Return the (x, y) coordinate for the center point of the cell that contains the specified text.  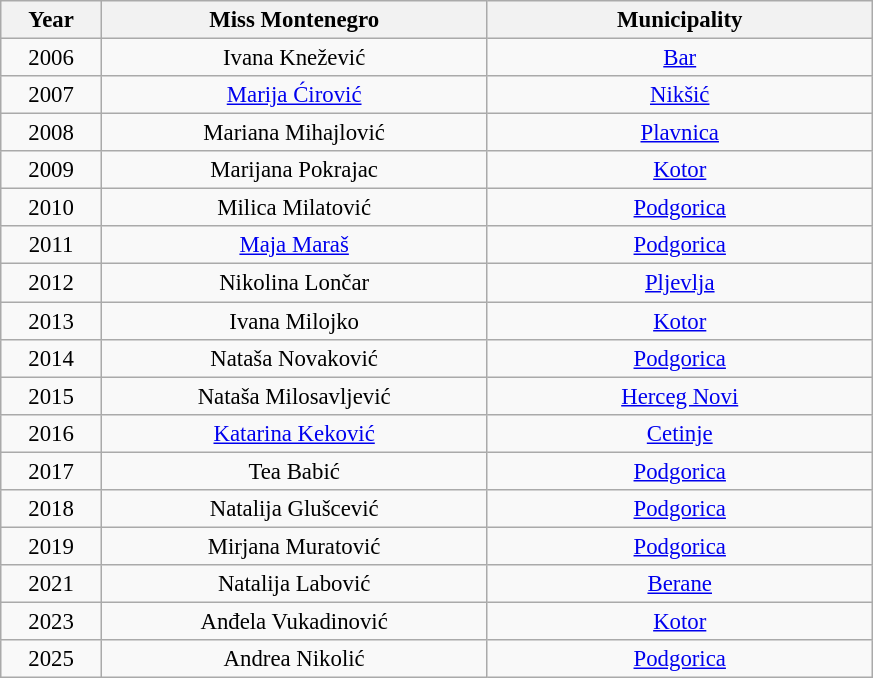
Mariana Mihajlović (294, 133)
2018 (52, 509)
2013 (52, 321)
2019 (52, 546)
Year (52, 20)
2011 (52, 245)
2009 (52, 170)
Natalija Glušcević (294, 509)
Milica Milatović (294, 208)
Miss Montenegro (294, 20)
Ivana Milojko (294, 321)
2014 (52, 358)
Nataša Milosavljević (294, 396)
Bar (680, 58)
Pljevlja (680, 283)
Cetinje (680, 433)
Anđela Vukadinović (294, 621)
2010 (52, 208)
2006 (52, 58)
Maja Maraš (294, 245)
2021 (52, 584)
2017 (52, 471)
Municipality (680, 20)
Tea Babić (294, 471)
Andrea Nikolić (294, 659)
2008 (52, 133)
Marija Ćirović (294, 95)
2015 (52, 396)
2025 (52, 659)
Plavnica (680, 133)
Berane (680, 584)
Natalija Labović (294, 584)
Nataša Novaković (294, 358)
2012 (52, 283)
Nikolina Lončar (294, 283)
Marijana Pokrajac (294, 170)
2016 (52, 433)
2007 (52, 95)
Ivana Knežević (294, 58)
Mirjana Muratović (294, 546)
2023 (52, 621)
Katarina Keković (294, 433)
Herceg Novi (680, 396)
Nikšić (680, 95)
